Provide the (x, y) coordinate of the cell's center where the given text is located.  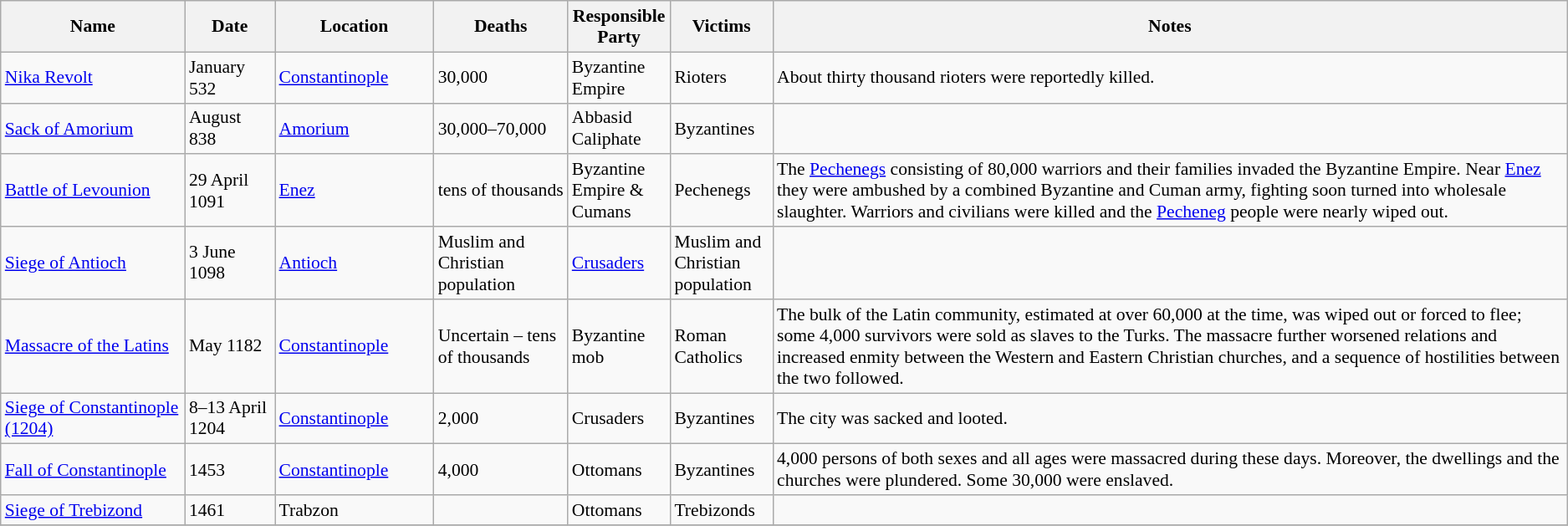
Byzantine mob (619, 346)
8–13 April 1204 (230, 418)
Date (230, 27)
Rioters (721, 77)
Byzantine Empire (619, 77)
29 April 1091 (230, 191)
Notes (1170, 27)
Siege of Antioch (93, 263)
Battle of Levounion (93, 191)
Massacre of the Latins (93, 346)
Location (354, 27)
Pechenegs (721, 191)
January 532 (230, 77)
Fall of Constantinople (93, 470)
Antioch (354, 263)
Byzantine Empire & Cumans (619, 191)
3 June 1098 (230, 263)
Deaths (501, 27)
Amorium (354, 129)
Name (93, 27)
Trebizonds (721, 510)
1461 (230, 510)
Roman Catholics (721, 346)
2,000 (501, 418)
The city was sacked and looted. (1170, 418)
Trabzon (354, 510)
Siege of Trebizond (93, 510)
About thirty thousand rioters were reportedly killed. (1170, 77)
Enez (354, 191)
1453 (230, 470)
May 1182 (230, 346)
30,000 (501, 77)
30,000–70,000 (501, 129)
Abbasid Caliphate (619, 129)
Siege of Constantinople (1204) (93, 418)
Nika Revolt (93, 77)
Victims (721, 27)
Uncertain – tens of thousands (501, 346)
tens of thousands (501, 191)
Sack of Amorium (93, 129)
August 838 (230, 129)
Responsible Party (619, 27)
4,000 (501, 470)
